Provide the [x, y] coordinate of the cell's center where the given text is located.  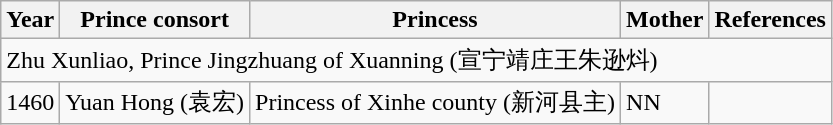
References [770, 20]
Princess of Xinhe county (新河县主) [436, 102]
NN [665, 102]
Yuan Hong (袁宏) [155, 102]
1460 [30, 102]
Prince consort [155, 20]
Mother [665, 20]
Princess [436, 20]
Zhu Xunliao, Prince Jingzhuang of Xuanning (宣宁靖庄王朱逊炓) [416, 60]
Year [30, 20]
